Output the [X, Y] coordinate of the center of the cell containing the given text.  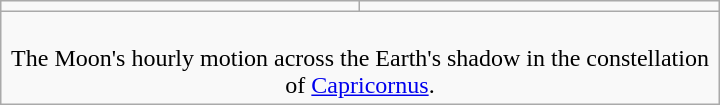
The Moon's hourly motion across the Earth's shadow in the constellation of Capricornus. [360, 58]
